Return the [X, Y] coordinate for the center point of the cell that contains the specified text.  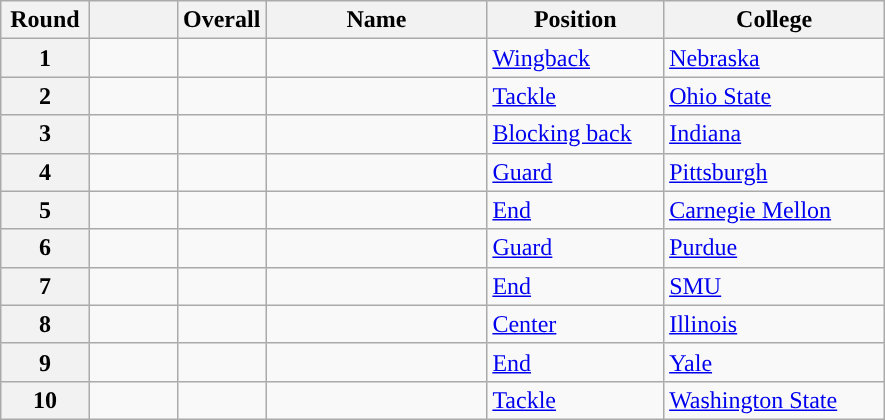
Name [376, 20]
Wingback [576, 58]
3 [45, 134]
1 [45, 58]
Round [45, 20]
Purdue [774, 248]
Nebraska [774, 58]
8 [45, 324]
6 [45, 248]
7 [45, 286]
Blocking back [576, 134]
Indiana [774, 134]
Illinois [774, 324]
College [774, 20]
Overall [222, 20]
Carnegie Mellon [774, 210]
4 [45, 172]
SMU [774, 286]
9 [45, 362]
Ohio State [774, 96]
Yale [774, 362]
Pittsburgh [774, 172]
Position [576, 20]
2 [45, 96]
5 [45, 210]
Washington State [774, 400]
Center [576, 324]
10 [45, 400]
